Extract the [X, Y] coordinate from the center of the cell holding the provided text.  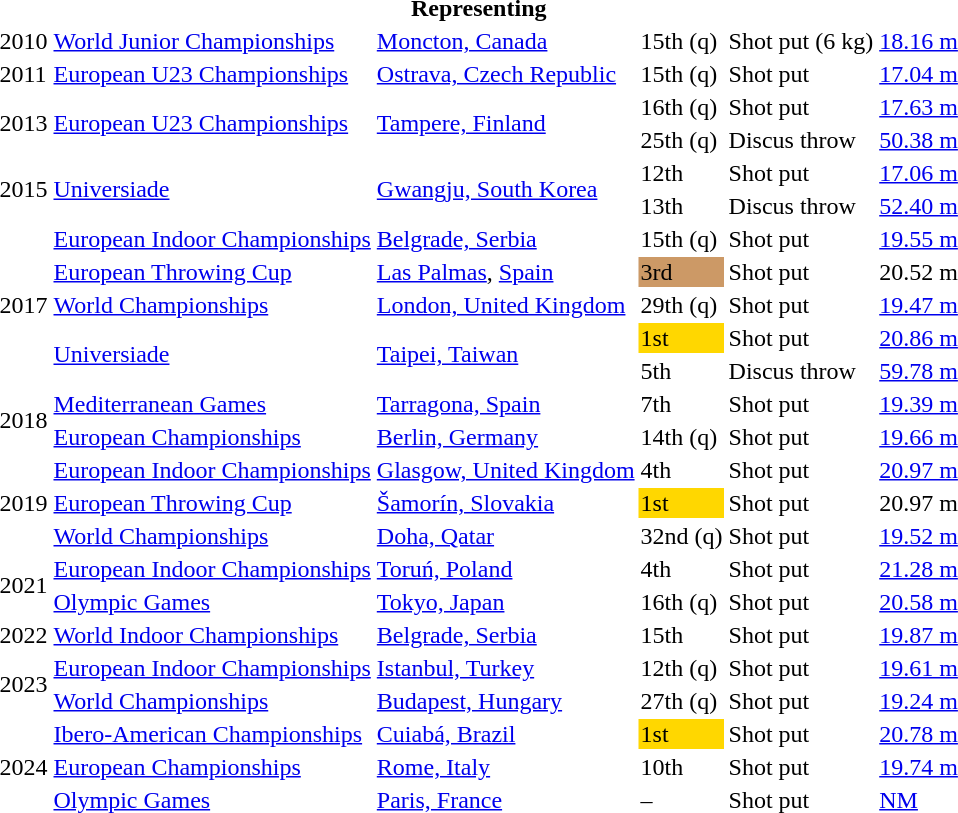
Istanbul, Turkey [506, 668]
Cuiabá, Brazil [506, 734]
13th [682, 206]
Taipei, Taiwan [506, 354]
Toruń, Poland [506, 569]
Budapest, Hungary [506, 701]
Shot put (6 kg) [801, 41]
Šamorín, Slovakia [506, 503]
World Junior Championships [212, 41]
World Indoor Championships [212, 635]
12th [682, 173]
Tarragona, Spain [506, 404]
32nd (q) [682, 536]
Berlin, Germany [506, 437]
Las Palmas, Spain [506, 272]
Gwangju, South Korea [506, 190]
5th [682, 371]
27th (q) [682, 701]
Tampere, Finland [506, 124]
14th (q) [682, 437]
Ibero-American Championships [212, 734]
Mediterranean Games [212, 404]
Rome, Italy [506, 767]
Moncton, Canada [506, 41]
12th (q) [682, 668]
Olympic Games [212, 602]
15th [682, 635]
10th [682, 767]
29th (q) [682, 305]
Doha, Qatar [506, 536]
Ostrava, Czech Republic [506, 74]
Glasgow, United Kingdom [506, 470]
Tokyo, Japan [506, 602]
25th (q) [682, 140]
7th [682, 404]
London, United Kingdom [506, 305]
3rd [682, 272]
